From the cell containing the given text, extract its center point as [x, y] coordinate. 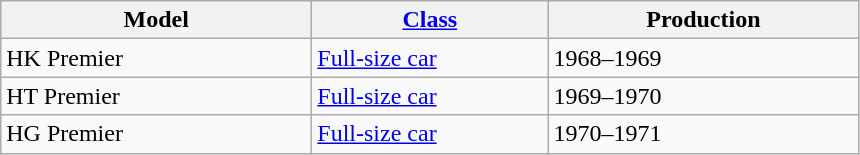
HG Premier [156, 134]
1969–1970 [704, 96]
1968–1969 [704, 58]
HT Premier [156, 96]
Production [704, 20]
Model [156, 20]
HK Premier [156, 58]
Class [430, 20]
1970–1971 [704, 134]
